Return the (x, y) coordinate for the center point of the cell that contains the specified text.  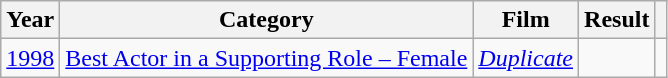
Result (617, 20)
Film (526, 20)
Category (266, 20)
1998 (30, 58)
Year (30, 20)
Best Actor in a Supporting Role – Female (266, 58)
Duplicate (526, 58)
